From the cell containing the given text, extract its center point as [X, Y] coordinate. 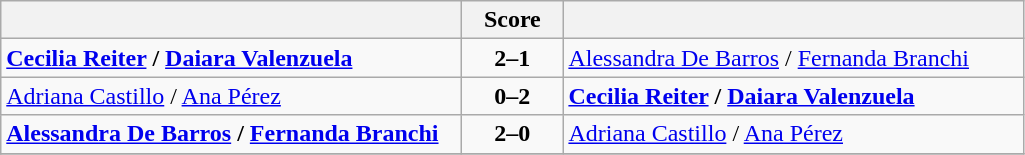
0–2 [512, 96]
2–0 [512, 134]
Score [512, 20]
2–1 [512, 58]
